Return the [x, y] coordinate for the center point of the cell that contains the specified text.  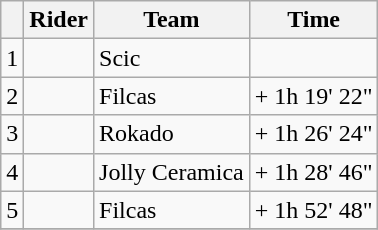
2 [12, 96]
Time [314, 20]
+ 1h 26' 24" [314, 134]
3 [12, 134]
Rokado [172, 134]
+ 1h 28' 46" [314, 172]
1 [12, 58]
Jolly Ceramica [172, 172]
+ 1h 19' 22" [314, 96]
5 [12, 210]
4 [12, 172]
Team [172, 20]
+ 1h 52' 48" [314, 210]
Scic [172, 58]
Rider [59, 20]
